Identify which cell holds the provided text, then report its (X, Y) central coordinate. 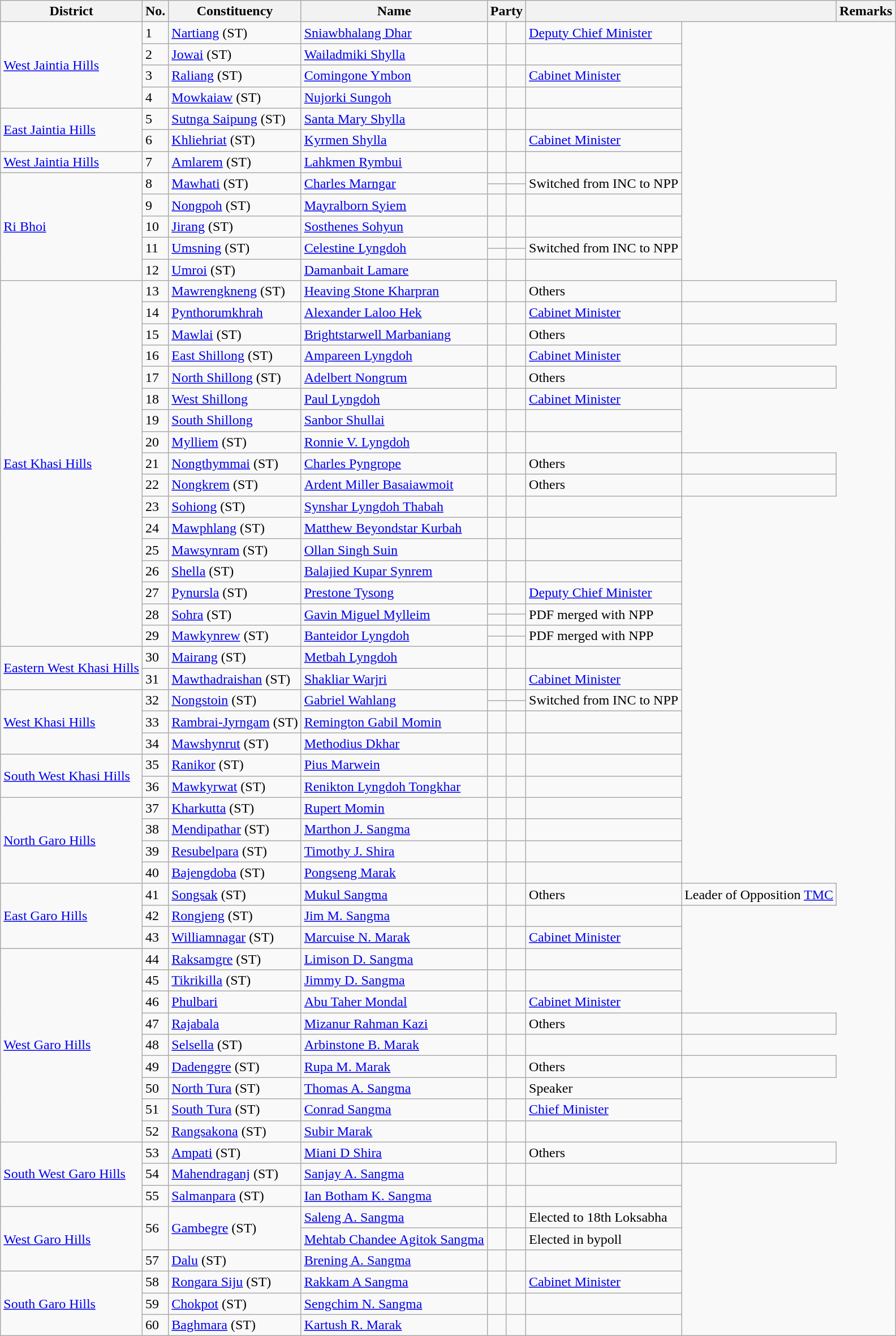
44 (155, 959)
Rongara Siju (ST) (235, 1282)
30 (155, 658)
Leader of Opposition TMC (759, 894)
Sengchim N. Sangma (394, 1303)
East Jaintia Hills (71, 130)
Sanjay A. Sangma (394, 1174)
Nartiang (ST) (235, 33)
34 (155, 744)
Mizanur Rahman Kazi (394, 1024)
Sosthenes Sohyun (394, 226)
35 (155, 765)
Brightstarwell Marbaniang (394, 334)
10 (155, 226)
Charles Marngar (394, 183)
Timothy J. Shira (394, 851)
Mendipathar (ST) (235, 830)
Sohra (ST) (235, 614)
18 (155, 399)
North Shillong (ST) (235, 377)
32 (155, 701)
South Tura (ST) (235, 1110)
58 (155, 1282)
39 (155, 851)
Wailadmiki Shylla (394, 54)
60 (155, 1325)
Mehtab Chandee Agitok Sangma (394, 1239)
45 (155, 981)
14 (155, 313)
Chokpot (ST) (235, 1303)
43 (155, 937)
Salmanpara (ST) (235, 1196)
15 (155, 334)
11 (155, 248)
Marcuise N. Marak (394, 937)
24 (155, 528)
Remarks (866, 11)
Heaving Stone Kharpran (394, 291)
Methodius Dkhar (394, 744)
Rangsakona (ST) (235, 1131)
Synshar Lyngdoh Thabah (394, 506)
Mawthadraishan (ST) (235, 679)
Pynursla (ST) (235, 592)
Williamnagar (ST) (235, 937)
41 (155, 894)
Charles Pyngrope (394, 463)
Mowkaiaw (ST) (235, 97)
2 (155, 54)
29 (155, 636)
Mawphlang (ST) (235, 528)
53 (155, 1153)
Mawkynrew (ST) (235, 636)
Kyrmen Shylla (394, 140)
Raliang (ST) (235, 76)
Nongthymmai (ST) (235, 463)
Rongjeng (ST) (235, 916)
Gambegre (ST) (235, 1228)
West Khasi Hills (71, 722)
38 (155, 830)
28 (155, 614)
57 (155, 1260)
Balajied Kupar Synrem (394, 571)
Ardent Miller Basaiawmoit (394, 485)
56 (155, 1228)
East Khasi Hills (71, 464)
31 (155, 679)
Santa Mary Shylla (394, 119)
Mawlai (ST) (235, 334)
Khliehriat (ST) (235, 140)
Songsak (ST) (235, 894)
48 (155, 1045)
17 (155, 377)
Elected in bypoll (604, 1239)
Comingone Ymbon (394, 76)
Mawhati (ST) (235, 183)
Dadenggre (ST) (235, 1067)
Sohiong (ST) (235, 506)
12 (155, 270)
Saleng A. Sangma (394, 1217)
40 (155, 873)
Bajengdoba (ST) (235, 873)
Tikrikilla (ST) (235, 981)
46 (155, 1002)
25 (155, 549)
Shakliar Warjri (394, 679)
Pius Marwein (394, 765)
52 (155, 1131)
Dalu (ST) (235, 1260)
Chief Minister (604, 1110)
49 (155, 1067)
19 (155, 420)
Paul Lyngdoh (394, 399)
Celestine Lyngdoh (394, 248)
Jowai (ST) (235, 54)
13 (155, 291)
Abu Taher Mondal (394, 1002)
Ampati (ST) (235, 1153)
51 (155, 1110)
54 (155, 1174)
Gabriel Wahlang (394, 701)
Elected to 18th Loksabha (604, 1217)
Mawshynrut (ST) (235, 744)
South Shillong (235, 420)
District (71, 11)
47 (155, 1024)
Mayralborn Syiem (394, 205)
55 (155, 1196)
22 (155, 485)
South West Khasi Hills (71, 776)
Speaker (604, 1088)
Phulbari (235, 1002)
Umroi (ST) (235, 270)
Nongstoin (ST) (235, 701)
West Shillong (235, 399)
Name (394, 11)
South West Garo Hills (71, 1174)
Jirang (ST) (235, 226)
4 (155, 97)
Ampareen Lyngdoh (394, 356)
Arbinstone B. Marak (394, 1045)
27 (155, 592)
Adelbert Nongrum (394, 377)
Brening A. Sangma (394, 1260)
Rajabala (235, 1024)
42 (155, 916)
Jim M. Sangma (394, 916)
20 (155, 442)
Kartush R. Marak (394, 1325)
26 (155, 571)
7 (155, 162)
Shella (ST) (235, 571)
Rupert Momin (394, 808)
North Garo Hills (71, 840)
8 (155, 183)
Mahendraganj (ST) (235, 1174)
50 (155, 1088)
Banteidor Lyngdoh (394, 636)
Nongkrem (ST) (235, 485)
Limison D. Sangma (394, 959)
Ronnie V. Lyngdoh (394, 442)
East Garo Hills (71, 916)
Thomas A. Sangma (394, 1088)
Renikton Lyngdoh Tongkhar (394, 787)
9 (155, 205)
No. (155, 11)
Mairang (ST) (235, 658)
Rakkam A Sangma (394, 1282)
Mawsynram (ST) (235, 549)
Conrad Sangma (394, 1110)
East Shillong (ST) (235, 356)
Amlarem (ST) (235, 162)
Sutnga Saipung (ST) (235, 119)
Selsella (ST) (235, 1045)
Metbah Lyngdoh (394, 658)
Miani D Shira (394, 1153)
59 (155, 1303)
Pongseng Marak (394, 873)
Party (506, 11)
Ollan Singh Suin (394, 549)
Mawkyrwat (ST) (235, 787)
Raksamgre (ST) (235, 959)
Pynthorumkhrah (235, 313)
Rambrai-Jyrngam (ST) (235, 722)
Kharkutta (ST) (235, 808)
Umsning (ST) (235, 248)
37 (155, 808)
Constituency (235, 11)
Gavin Miguel Mylleim (394, 614)
Lahkmen Rymbui (394, 162)
Marthon J. Sangma (394, 830)
Ian Botham K. Sangma (394, 1196)
33 (155, 722)
South Garo Hills (71, 1303)
Mukul Sangma (394, 894)
Resubelpara (ST) (235, 851)
Remington Gabil Momin (394, 722)
Prestone Tysong (394, 592)
Baghmara (ST) (235, 1325)
Matthew Beyondstar Kurbah (394, 528)
Alexander Laloo Hek (394, 313)
Mawrengkneng (ST) (235, 291)
Damanbait Lamare (394, 270)
Mylliem (ST) (235, 442)
Sniawbhalang Dhar (394, 33)
Jimmy D. Sangma (394, 981)
Ri Bhoi (71, 226)
1 (155, 33)
North Tura (ST) (235, 1088)
21 (155, 463)
Subir Marak (394, 1131)
Rupa M. Marak (394, 1067)
Sanbor Shullai (394, 420)
Ranikor (ST) (235, 765)
6 (155, 140)
Nujorki Sungoh (394, 97)
Eastern West Khasi Hills (71, 668)
16 (155, 356)
36 (155, 787)
23 (155, 506)
Nongpoh (ST) (235, 205)
5 (155, 119)
3 (155, 76)
